Locate the cell with the specified text and output its (X, Y) center coordinate. 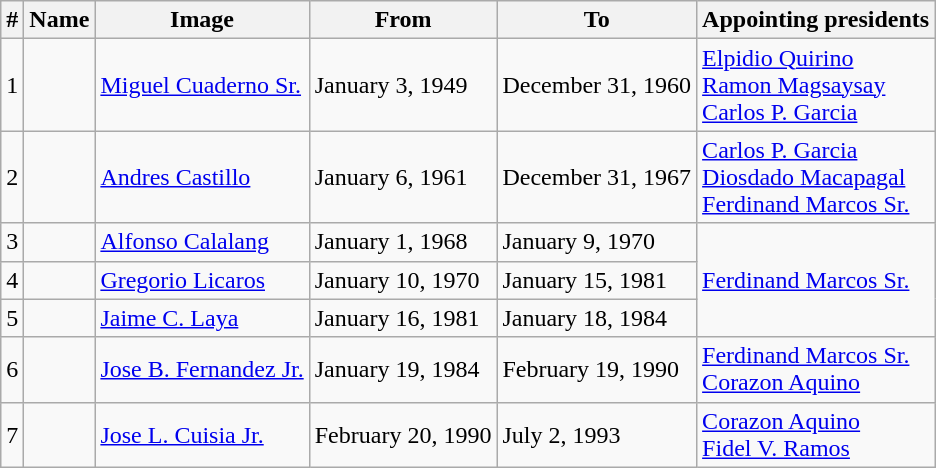
Jose B. Fernandez Jr. (202, 370)
From (403, 20)
Ferdinand Marcos Sr.Corazon Aquino (816, 370)
December 31, 1960 (597, 85)
January 19, 1984 (403, 370)
Andres Castillo (202, 177)
Alfonso Calalang (202, 242)
Ferdinand Marcos Sr. (816, 280)
Jaime C. Laya (202, 318)
2 (12, 177)
February 19, 1990 (597, 370)
5 (12, 318)
January 9, 1970 (597, 242)
7 (12, 434)
Carlos P. GarciaDiosdado MacapagalFerdinand Marcos Sr. (816, 177)
1 (12, 85)
Jose L. Cuisia Jr. (202, 434)
January 15, 1981 (597, 280)
January 1, 1968 (403, 242)
January 6, 1961 (403, 177)
July 2, 1993 (597, 434)
Image (202, 20)
Miguel Cuaderno Sr. (202, 85)
6 (12, 370)
January 18, 1984 (597, 318)
# (12, 20)
January 3, 1949 (403, 85)
Appointing presidents (816, 20)
Gregorio Licaros (202, 280)
Name (60, 20)
January 10, 1970 (403, 280)
Corazon AquinoFidel V. Ramos (816, 434)
December 31, 1967 (597, 177)
4 (12, 280)
To (597, 20)
January 16, 1981 (403, 318)
Elpidio Quirino Ramon MagsaysayCarlos P. Garcia (816, 85)
February 20, 1990 (403, 434)
3 (12, 242)
